Provide the (X, Y) coordinate of the cell's center where the given text is located.  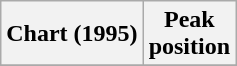
Peakposition (189, 34)
Chart (1995) (72, 34)
